Determine the (X, Y) coordinate at the center of the cell enclosing the given text.  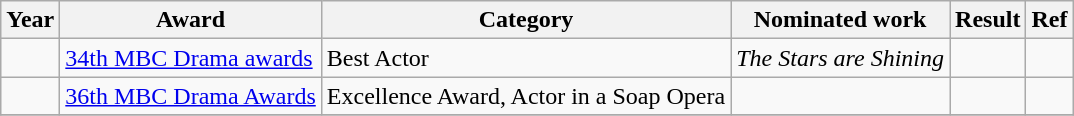
Year (30, 20)
Award (191, 20)
Result (988, 20)
Ref (1050, 20)
36th MBC Drama Awards (191, 96)
Best Actor (526, 58)
The Stars are Shining (840, 58)
Category (526, 20)
Excellence Award, Actor in a Soap Opera (526, 96)
34th MBC Drama awards (191, 58)
Nominated work (840, 20)
